Pinpoint the cell where the given text exists, returning its [X, Y] midpoint coordinate. 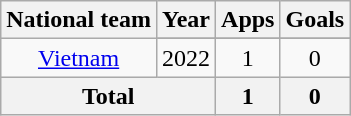
National team [79, 20]
2022 [186, 58]
Apps [248, 20]
Year [186, 20]
Total [108, 96]
Goals [315, 20]
Vietnam [79, 58]
